Output the (x, y) coordinate of the center of the cell containing the given text.  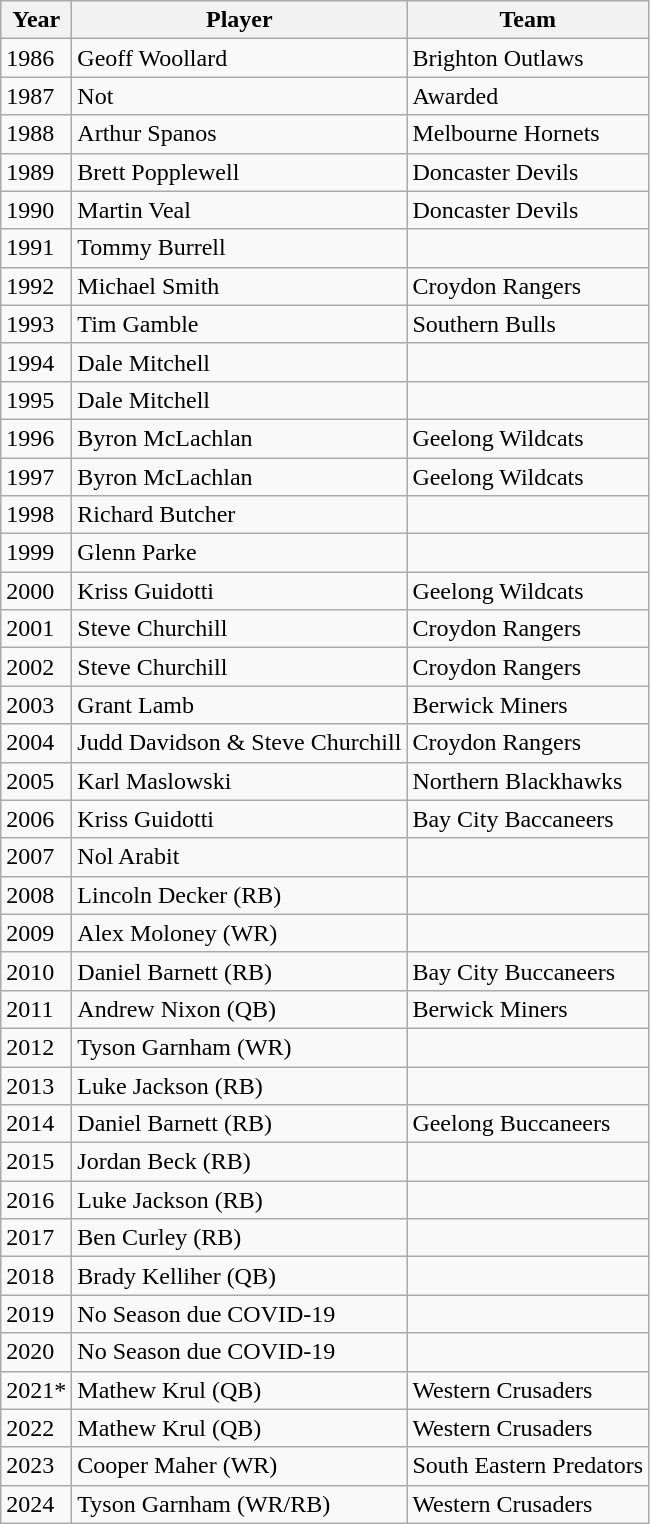
Arthur Spanos (240, 134)
Geelong Buccaneers (528, 1124)
2024 (36, 1504)
Judd Davidson & Steve Churchill (240, 743)
South Eastern Predators (528, 1466)
Brighton Outlaws (528, 58)
2012 (36, 1047)
Tyson Garnham (WR/RB) (240, 1504)
2003 (36, 705)
Richard Butcher (240, 515)
Northern Blackhawks (528, 781)
2010 (36, 971)
1990 (36, 210)
Not (240, 96)
2014 (36, 1124)
2016 (36, 1200)
2000 (36, 591)
1989 (36, 172)
Brady Kelliher (QB) (240, 1276)
Bay City Buccaneers (528, 971)
1997 (36, 477)
2017 (36, 1238)
1992 (36, 286)
2019 (36, 1314)
Brett Popplewell (240, 172)
Alex Moloney (WR) (240, 933)
Bay City Baccaneers (528, 819)
Grant Lamb (240, 705)
Player (240, 20)
Year (36, 20)
2009 (36, 933)
1998 (36, 515)
2020 (36, 1352)
Nol Arabit (240, 857)
2001 (36, 629)
Glenn Parke (240, 553)
1996 (36, 438)
2007 (36, 857)
Cooper Maher (WR) (240, 1466)
2018 (36, 1276)
Michael Smith (240, 286)
2022 (36, 1428)
2021* (36, 1390)
1987 (36, 96)
2002 (36, 667)
Martin Veal (240, 210)
Awarded (528, 96)
Lincoln Decker (RB) (240, 895)
Tim Gamble (240, 324)
1999 (36, 553)
2005 (36, 781)
Jordan Beck (RB) (240, 1162)
2011 (36, 1009)
1994 (36, 362)
Ben Curley (RB) (240, 1238)
1986 (36, 58)
2023 (36, 1466)
Tyson Garnham (WR) (240, 1047)
1988 (36, 134)
Team (528, 20)
2004 (36, 743)
1991 (36, 248)
2008 (36, 895)
Tommy Burrell (240, 248)
Andrew Nixon (QB) (240, 1009)
Melbourne Hornets (528, 134)
Southern Bulls (528, 324)
1993 (36, 324)
Karl Maslowski (240, 781)
2006 (36, 819)
2013 (36, 1085)
2015 (36, 1162)
1995 (36, 400)
Geoff Woollard (240, 58)
